Identify which cell holds the provided text, then report its (x, y) central coordinate. 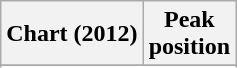
Peakposition (189, 34)
Chart (2012) (72, 34)
